Locate the cell with the specified text and output its [X, Y] center coordinate. 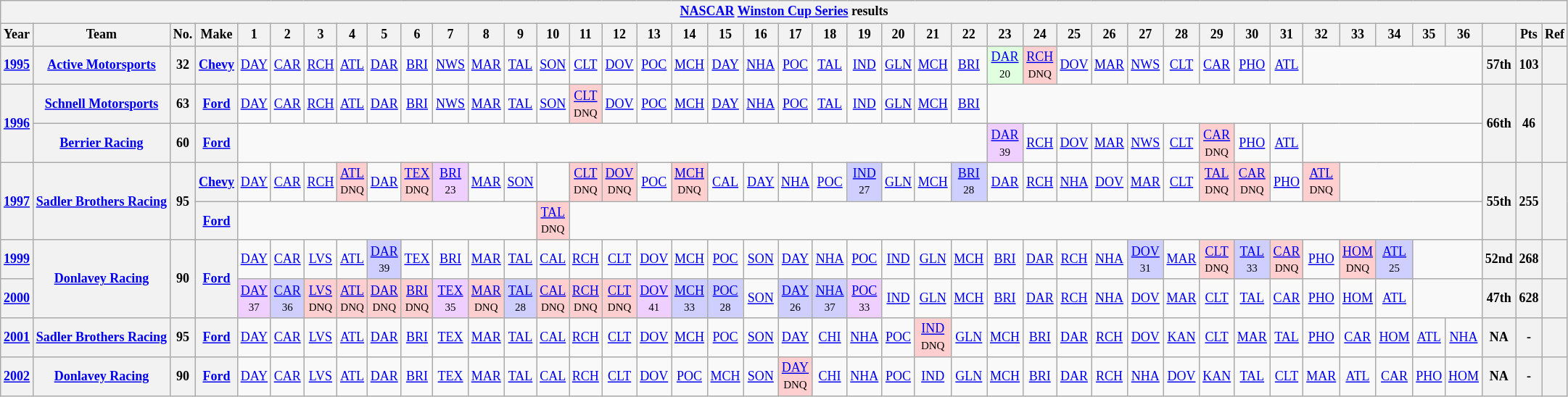
NASCAR Winston Cup Series results [785, 12]
HOMDNQ [1358, 259]
60 [183, 143]
6 [417, 35]
DAY26 [796, 298]
Year [17, 35]
255 [1529, 201]
DOV31 [1145, 259]
CAR36 [287, 298]
TAL28 [521, 298]
268 [1529, 259]
DOVDNQ [619, 182]
Team [102, 35]
63 [183, 104]
22 [969, 35]
1999 [17, 259]
18 [830, 35]
55th [1498, 201]
20 [899, 35]
1 [254, 35]
19 [865, 35]
23 [1005, 35]
DAR20 [1005, 65]
33 [1358, 35]
628 [1529, 298]
LVSDNQ [321, 298]
52nd [1498, 259]
26 [1110, 35]
103 [1529, 65]
21 [933, 35]
Schnell Motorsports [102, 104]
2002 [17, 376]
MARDNQ [486, 298]
ATL25 [1394, 259]
2000 [17, 298]
INDDNQ [933, 338]
Ref [1555, 35]
1997 [17, 201]
35 [1429, 35]
57th [1498, 65]
46 [1529, 123]
MCH33 [690, 298]
5 [384, 35]
12 [619, 35]
TEX35 [451, 298]
27 [1145, 35]
4 [352, 35]
BRI28 [969, 182]
28 [1181, 35]
17 [796, 35]
MCHDNQ [690, 182]
DARDNQ [384, 298]
TAL33 [1252, 259]
13 [654, 35]
DAYDNQ [796, 376]
TEXDNQ [417, 182]
8 [486, 35]
Berrier Racing [102, 143]
Make [217, 35]
36 [1464, 35]
2001 [17, 338]
BRIDNQ [417, 298]
47th [1498, 298]
3 [321, 35]
25 [1074, 35]
DAY37 [254, 298]
POC28 [725, 298]
10 [553, 35]
1995 [17, 65]
31 [1287, 35]
1996 [17, 123]
16 [761, 35]
11 [586, 35]
DOV41 [654, 298]
POC33 [865, 298]
29 [1217, 35]
Pts [1529, 35]
2 [287, 35]
9 [521, 35]
Active Motorsports [102, 65]
CALDNQ [553, 298]
IND27 [865, 182]
NHA37 [830, 298]
No. [183, 35]
66th [1498, 123]
15 [725, 35]
7 [451, 35]
30 [1252, 35]
24 [1040, 35]
BRI23 [451, 182]
14 [690, 35]
34 [1394, 35]
